Output the [X, Y] coordinate of the center of the cell containing the given text.  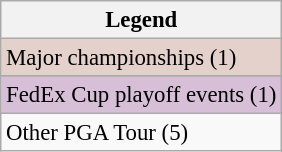
FedEx Cup playoff events (1) [142, 95]
Legend [142, 20]
Other PGA Tour (5) [142, 133]
Major championships (1) [142, 58]
